Detect which cell encompasses the target text, then output its (X, Y) center coordinate. 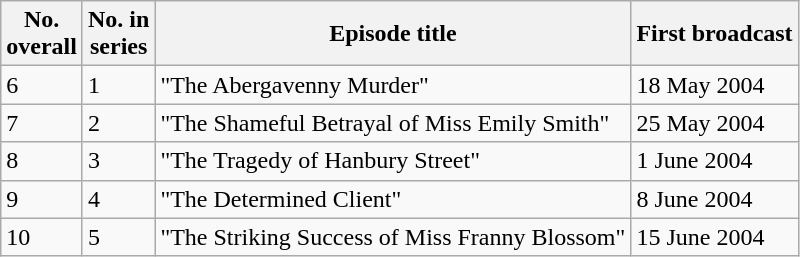
Episode title (393, 34)
15 June 2004 (714, 237)
6 (42, 85)
4 (118, 199)
7 (42, 123)
1 June 2004 (714, 161)
25 May 2004 (714, 123)
No. inseries (118, 34)
3 (118, 161)
8 (42, 161)
1 (118, 85)
18 May 2004 (714, 85)
"The Striking Success of Miss Franny Blossom" (393, 237)
"The Tragedy of Hanbury Street" (393, 161)
First broadcast (714, 34)
2 (118, 123)
No.overall (42, 34)
9 (42, 199)
8 June 2004 (714, 199)
5 (118, 237)
"The Determined Client" (393, 199)
"The Shameful Betrayal of Miss Emily Smith" (393, 123)
"The Abergavenny Murder" (393, 85)
10 (42, 237)
